Extract the [x, y] coordinate from the center of the cell holding the provided text.  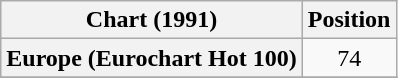
Position [349, 20]
74 [349, 58]
Chart (1991) [152, 20]
Europe (Eurochart Hot 100) [152, 58]
